Pinpoint the cell where the given text exists, returning its (x, y) midpoint coordinate. 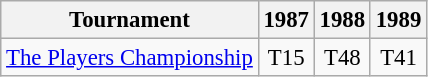
1988 (342, 20)
The Players Championship (130, 58)
T41 (398, 58)
1987 (286, 20)
1989 (398, 20)
T48 (342, 58)
T15 (286, 58)
Tournament (130, 20)
